Return the (x, y) coordinate for the center point of the cell that contains the specified text.  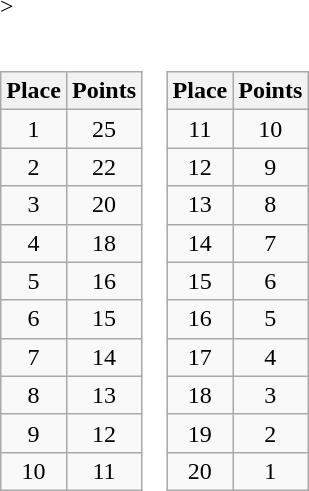
17 (200, 357)
19 (200, 433)
22 (104, 167)
25 (104, 129)
